Detect which cell encompasses the target text, then output its (X, Y) center coordinate. 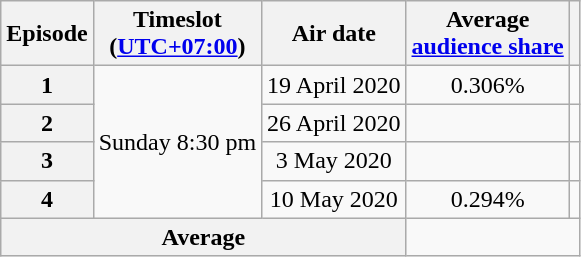
4 (47, 199)
Sunday 8:30 pm (177, 142)
Averageaudience share (488, 34)
10 May 2020 (334, 199)
19 April 2020 (334, 85)
3 (47, 161)
Average (204, 237)
Timeslot(UTC+07:00) (177, 34)
0.294% (488, 199)
3 May 2020 (334, 161)
26 April 2020 (334, 123)
Episode (47, 34)
Air date (334, 34)
0.306% (488, 85)
2 (47, 123)
1 (47, 85)
